Detect which cell encompasses the target text, then output its (X, Y) center coordinate. 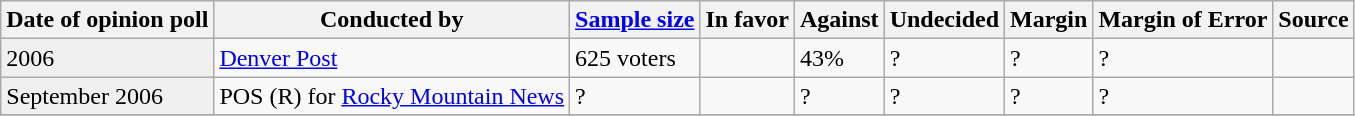
Margin of Error (1183, 20)
September 2006 (108, 96)
Conducted by (392, 20)
625 voters (635, 58)
2006 (108, 58)
Undecided (944, 20)
Source (1314, 20)
Denver Post (392, 58)
POS (R) for Rocky Mountain News (392, 96)
43% (839, 58)
Against (839, 20)
In favor (747, 20)
Margin (1049, 20)
Sample size (635, 20)
Date of opinion poll (108, 20)
